Determine the [X, Y] coordinate at the center of the cell enclosing the given text.  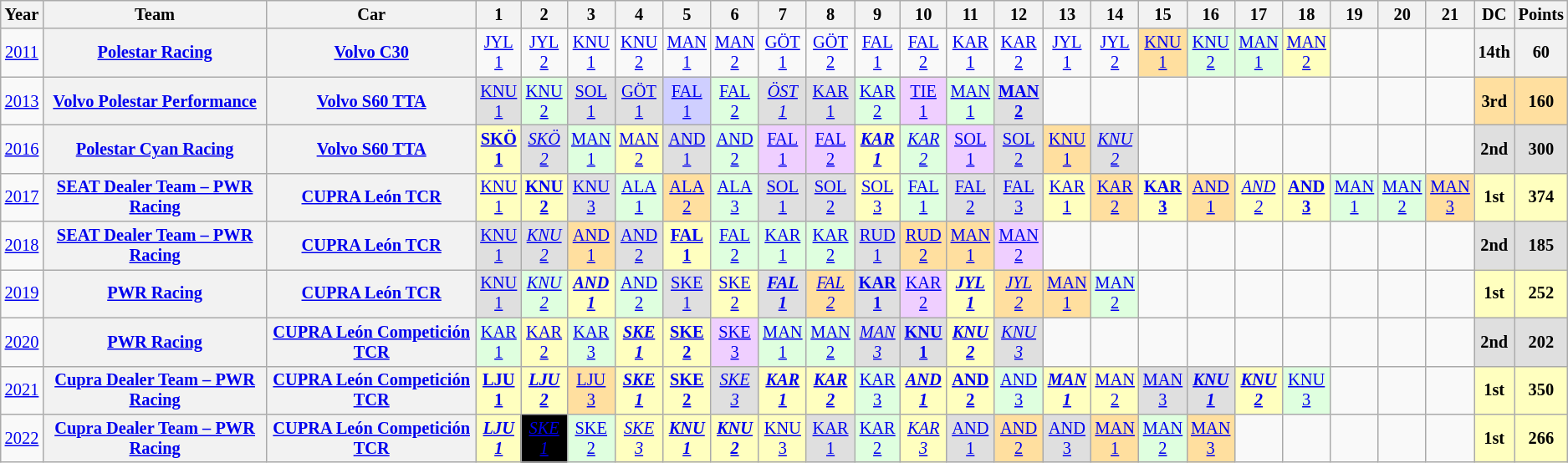
2019 [22, 293]
21 [1450, 14]
2020 [22, 342]
2018 [22, 246]
202 [1541, 342]
16 [1211, 14]
60 [1541, 53]
185 [1541, 246]
Team [155, 14]
ÖST1 [783, 101]
LJU2 [544, 390]
Polestar Cyan Racing [155, 149]
SKÖ2 [544, 149]
Volvo C30 [371, 53]
13 [1067, 14]
ALA2 [687, 197]
266 [1541, 438]
DC [1494, 14]
2017 [22, 197]
11 [970, 14]
2016 [22, 149]
3 [590, 14]
ALA1 [639, 197]
SOL3 [878, 197]
300 [1541, 149]
6 [734, 14]
1 [498, 14]
Points [1541, 14]
20 [1402, 14]
8 [830, 14]
7 [783, 14]
GÖT2 [830, 53]
FAL3 [1019, 197]
Volvo Polestar Performance [155, 101]
14th [1494, 53]
18 [1306, 14]
2011 [22, 53]
160 [1541, 101]
2022 [22, 438]
374 [1541, 197]
12 [1019, 14]
TIE1 [923, 101]
RUD2 [923, 246]
4 [639, 14]
14 [1116, 14]
SKÖ1 [498, 149]
9 [878, 14]
252 [1541, 293]
2013 [22, 101]
Car [371, 14]
10 [923, 14]
17 [1258, 14]
19 [1355, 14]
5 [687, 14]
LJU3 [590, 390]
ALA3 [734, 197]
RUD1 [878, 246]
Polestar Racing [155, 53]
2 [544, 14]
15 [1162, 14]
350 [1541, 390]
2021 [22, 390]
3rd [1494, 101]
Year [22, 14]
